For the text-containing cell, return its midpoint in (X, Y) coordinate format. 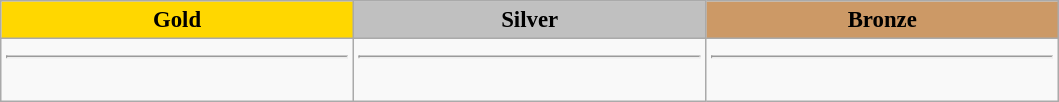
Bronze (882, 20)
Silver (530, 20)
Gold (178, 20)
